From the cell containing the given text, extract its center point as [x, y] coordinate. 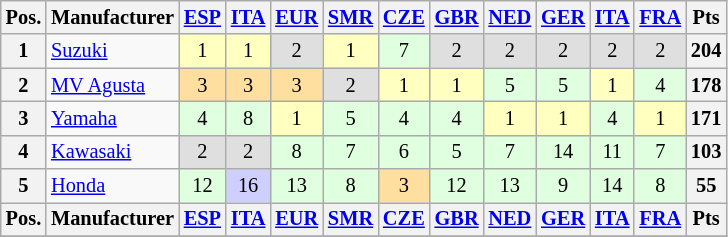
204 [706, 51]
Suzuki [112, 51]
6 [404, 152]
103 [706, 152]
11 [612, 152]
Kawasaki [112, 152]
Honda [112, 186]
9 [563, 186]
16 [248, 186]
55 [706, 186]
Yamaha [112, 118]
MV Agusta [112, 85]
171 [706, 118]
178 [706, 85]
